Find where the given text appears and provide that cell's center as [X, Y] coordinate. 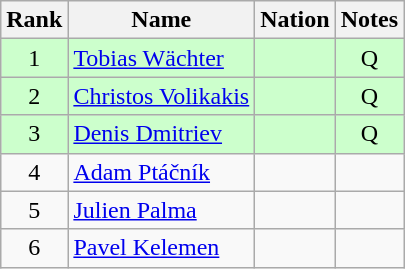
Adam Ptáčník [162, 172]
Denis Dmitriev [162, 134]
6 [34, 248]
Tobias Wächter [162, 58]
Notes [369, 20]
Nation [295, 20]
Rank [34, 20]
5 [34, 210]
1 [34, 58]
3 [34, 134]
Name [162, 20]
Christos Volikakis [162, 96]
4 [34, 172]
2 [34, 96]
Julien Palma [162, 210]
Pavel Kelemen [162, 248]
